Provide the (X, Y) coordinate of the cell's center where the given text is located.  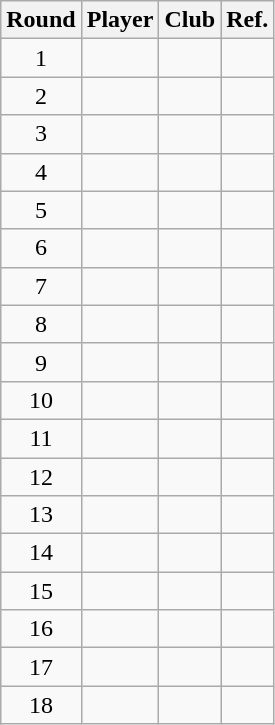
2 (41, 96)
1 (41, 58)
5 (41, 210)
3 (41, 134)
14 (41, 553)
Club (190, 20)
10 (41, 400)
18 (41, 705)
7 (41, 286)
12 (41, 477)
Round (41, 20)
16 (41, 629)
13 (41, 515)
11 (41, 438)
Player (120, 20)
4 (41, 172)
17 (41, 667)
9 (41, 362)
8 (41, 324)
Ref. (248, 20)
6 (41, 248)
15 (41, 591)
